Return the (x, y) coordinate for the center point of the cell that contains the specified text.  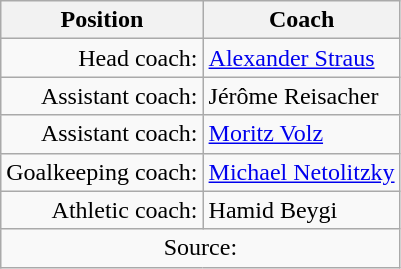
Athletic coach: (102, 210)
Hamid Beygi (302, 210)
Alexander Straus (302, 58)
Coach (302, 20)
Position (102, 20)
Goalkeeping coach: (102, 172)
Jérôme Reisacher (302, 96)
Source: (200, 248)
Moritz Volz (302, 134)
Michael Netolitzky (302, 172)
Head coach: (102, 58)
